Extract the (x, y) coordinate from the center of the cell holding the provided text.  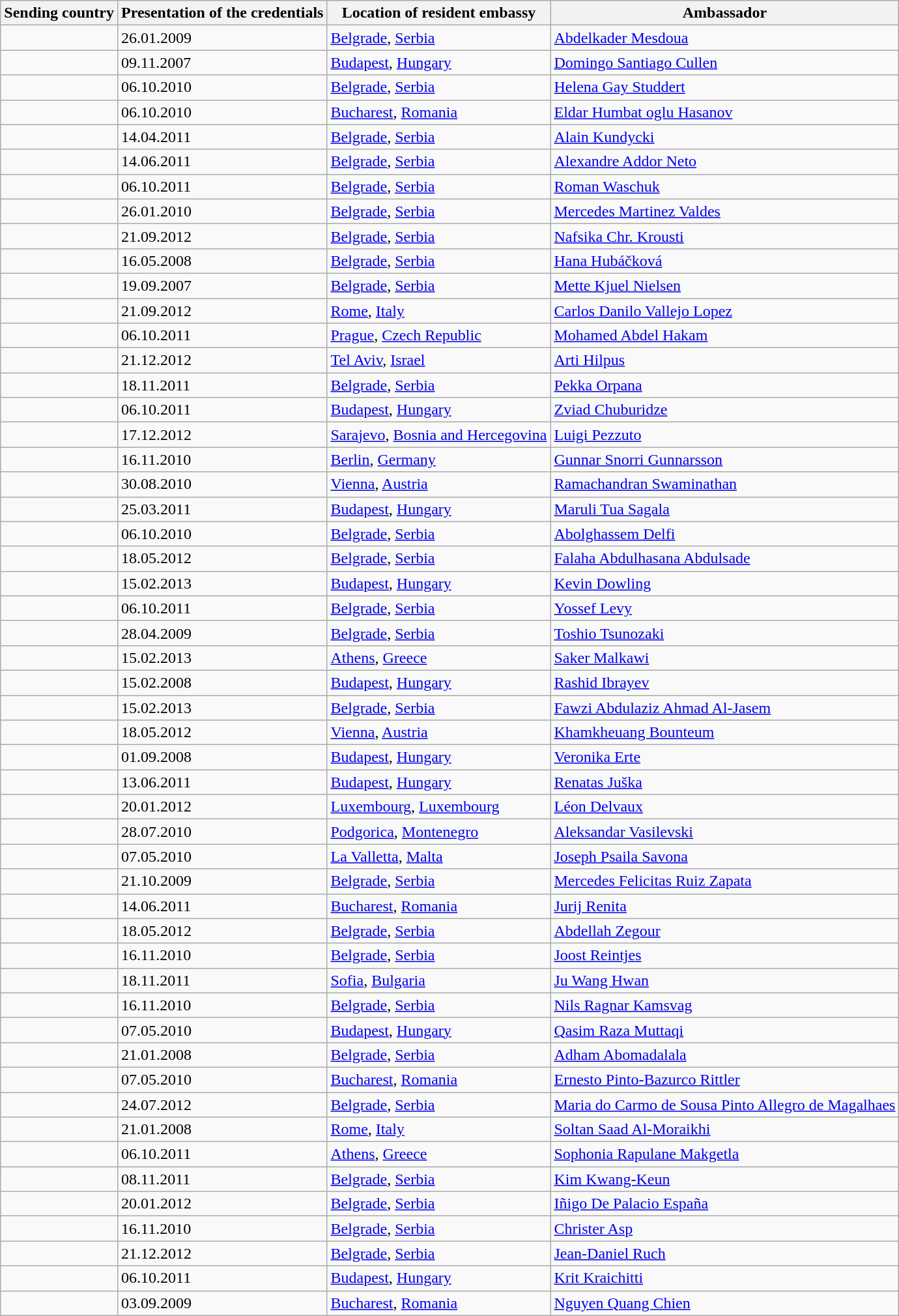
28.07.2010 (223, 832)
Saker Malkawi (724, 658)
Location of resident embassy (439, 13)
30.08.2010 (223, 484)
Ambassador (724, 13)
Hana Hubáčková (724, 261)
Abolghassem Delfi (724, 534)
26.01.2010 (223, 211)
Podgorica, Montenegro (439, 832)
Eldar Humbat oglu Hasanov (724, 112)
Khamkheuang Bounteum (724, 733)
Alexandre Addor Neto (724, 162)
25.03.2011 (223, 509)
Soltan Saad Al-Moraikhi (724, 1130)
13.06.2011 (223, 782)
Qasim Raza Muttaqi (724, 1030)
24.07.2012 (223, 1105)
Mohamed Abdel Hakam (724, 336)
Aleksandar Vasilevski (724, 832)
Abdellah Zegour (724, 931)
28.04.2009 (223, 633)
14.04.2011 (223, 137)
Sending country (59, 13)
Kevin Dowling (724, 583)
Berlin, Germany (439, 460)
Gunnar Snorri Gunnarsson (724, 460)
Luigi Pezzuto (724, 435)
Nafsika Chr. Krousti (724, 236)
Maria do Carmo de Sousa Pinto Allegro de Magalhaes (724, 1105)
08.11.2011 (223, 1179)
Luxembourg, Luxembourg (439, 807)
Renatas Juška (724, 782)
Jean-Daniel Ruch (724, 1253)
Sarajevo, Bosnia and Hercegovina (439, 435)
Mercedes Martinez Valdes (724, 211)
16.05.2008 (223, 261)
Veronika Erte (724, 757)
Fawzi Abdulaziz Ahmad Al-Jasem (724, 707)
Alain Kundycki (724, 137)
La Valletta, Malta (439, 856)
17.12.2012 (223, 435)
Arti Hilpus (724, 360)
Nils Ragnar Kamsvag (724, 1005)
09.11.2007 (223, 63)
Jurij Renita (724, 906)
Prague, Czech Republic (439, 336)
Iñigo De Palacio España (724, 1204)
Léon Delvaux (724, 807)
Joost Reintjes (724, 956)
Carlos Danilo Vallejo Lopez (724, 311)
Mette Kjuel Nielsen (724, 285)
Christer Asp (724, 1229)
Domingo Santiago Cullen (724, 63)
Krit Kraichitti (724, 1278)
Nguyen Quang Chien (724, 1303)
03.09.2009 (223, 1303)
Kim Kwang-Keun (724, 1179)
01.09.2008 (223, 757)
Adham Abomadalala (724, 1055)
Presentation of the credentials (223, 13)
Sofia, Bulgaria (439, 980)
Maruli Tua Sagala (724, 509)
Roman Waschuk (724, 186)
Zviad Chuburidze (724, 410)
Sophonia Rapulane Makgetla (724, 1154)
Toshio Tsunozaki (724, 633)
21.10.2009 (223, 881)
26.01.2009 (223, 38)
Falaha Abdulhasana Abdulsade (724, 559)
15.02.2008 (223, 682)
Rashid Ibrayev (724, 682)
Pekka Orpana (724, 385)
Ramachandran Swaminathan (724, 484)
Abdelkader Mesdoua (724, 38)
Yossef Levy (724, 608)
Tel Aviv, Israel (439, 360)
Joseph Psaila Savona (724, 856)
19.09.2007 (223, 285)
Mercedes Felicitas Ruiz Zapata (724, 881)
Helena Gay Studdert (724, 87)
Ju Wang Hwan (724, 980)
Ernesto Pinto-Bazurco Rittler (724, 1079)
